Identify which cell holds the provided text, then report its [X, Y] central coordinate. 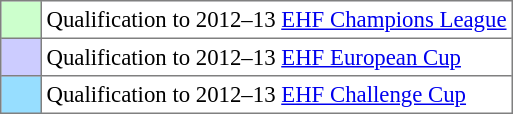
Qualification to 2012–13 EHF Challenge Cup [276, 95]
Qualification to 2012–13 EHF Champions League [276, 20]
Qualification to 2012–13 EHF European Cup [276, 57]
